Extract the [x, y] coordinate from the center of the cell holding the provided text.  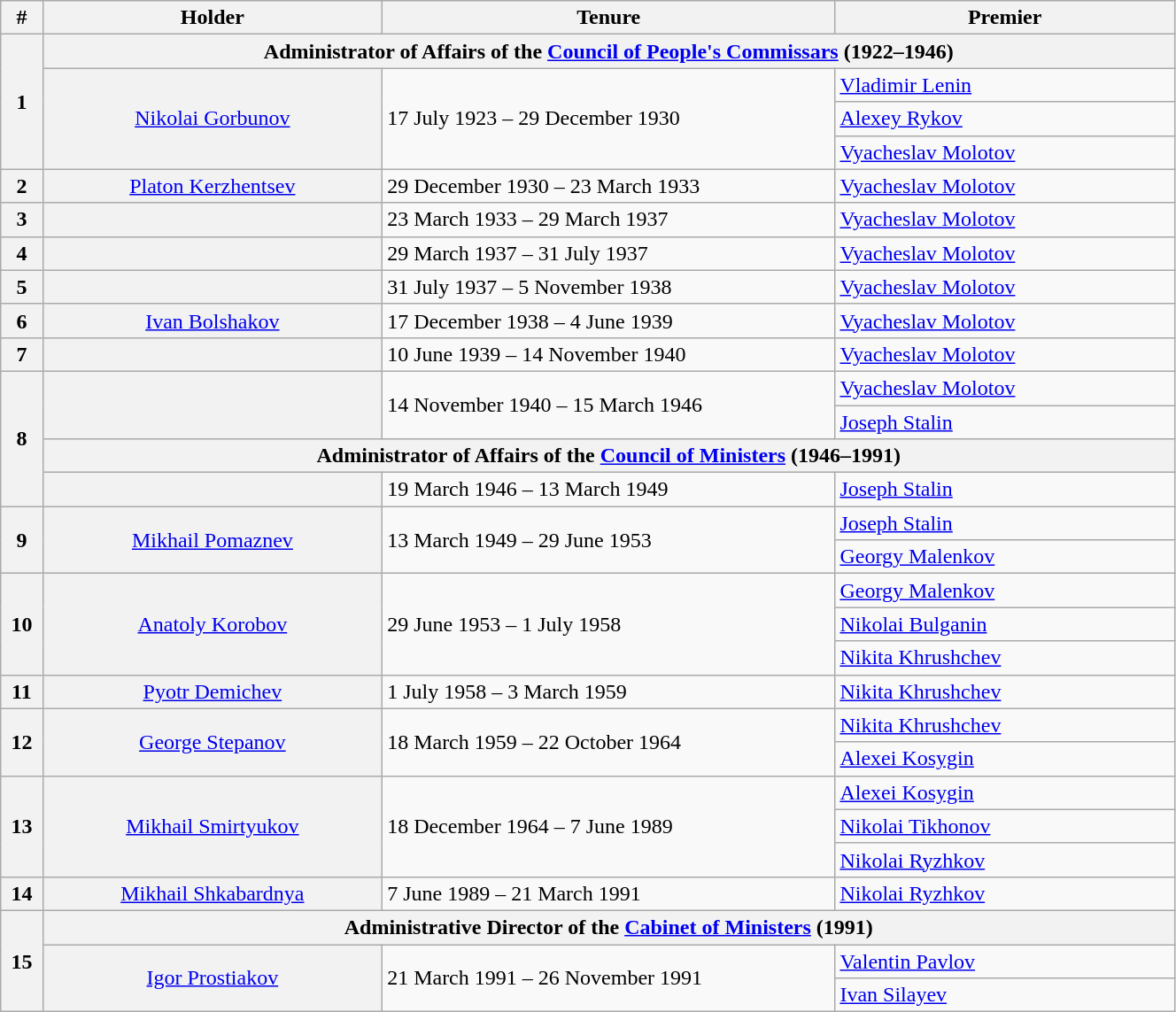
Nikolai Bulganin [1005, 624]
29 June 1953 – 1 July 1958 [609, 624]
Ivan Silayev [1005, 995]
Nikolai Tikhonov [1005, 826]
Administrator of Affairs of the Council of People's Commissars (1922–1946) [608, 51]
14 [21, 893]
Administrator of Affairs of the Council of Ministers (1946–1991) [608, 456]
21 March 1991 – 26 November 1991 [609, 977]
17 December 1938 – 4 June 1939 [609, 321]
13 March 1949 – 29 June 1953 [609, 540]
Holder [213, 18]
11 [21, 691]
Mikhail Shkabardnya [213, 893]
18 December 1964 – 7 June 1989 [609, 826]
10 June 1939 – 14 November 1940 [609, 354]
3 [21, 220]
Premier [1005, 18]
6 [21, 321]
5 [21, 287]
Mikhail Pomaznev [213, 540]
Valentin Pavlov [1005, 961]
29 March 1937 – 31 July 1937 [609, 253]
Ivan Bolshakov [213, 321]
Vladimir Lenin [1005, 85]
31 July 1937 – 5 November 1938 [609, 287]
8 [21, 438]
Mikhail Smirtyukov [213, 826]
1 July 1958 – 3 March 1959 [609, 691]
Nikolai Gorbunov [213, 119]
Alexey Rykov [1005, 119]
7 June 1989 – 21 March 1991 [609, 893]
Platon Kerzhentsev [213, 186]
17 July 1923 – 29 December 1930 [609, 119]
2 [21, 186]
23 March 1933 – 29 March 1937 [609, 220]
29 December 1930 – 23 March 1933 [609, 186]
Anatoly Korobov [213, 624]
19 March 1946 – 13 March 1949 [609, 490]
13 [21, 826]
15 [21, 961]
# [21, 18]
Pyotr Demichev [213, 691]
10 [21, 624]
18 March 1959 – 22 October 1964 [609, 742]
7 [21, 354]
12 [21, 742]
4 [21, 253]
14 November 1940 – 15 March 1946 [609, 405]
Igor Prostiakov [213, 977]
George Stepanov [213, 742]
Administrative Director of the Cabinet of Ministers (1991) [608, 927]
9 [21, 540]
1 [21, 102]
Tenure [609, 18]
